Locate the cell with the specified text and output its [X, Y] center coordinate. 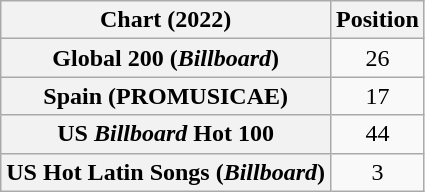
44 [378, 134]
US Hot Latin Songs (Billboard) [166, 172]
Chart (2022) [166, 20]
26 [378, 58]
Spain (PROMUSICAE) [166, 96]
Global 200 (Billboard) [166, 58]
17 [378, 96]
Position [378, 20]
US Billboard Hot 100 [166, 134]
3 [378, 172]
